Detect which cell encompasses the target text, then output its [x, y] center coordinate. 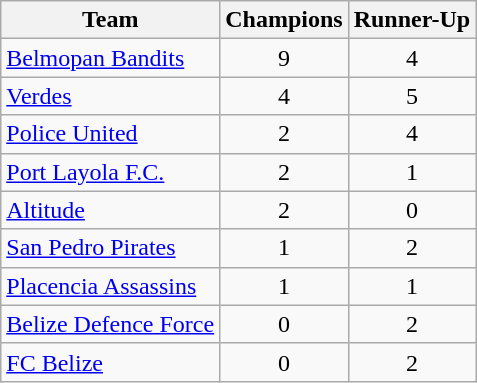
Port Layola F.C. [110, 172]
San Pedro Pirates [110, 248]
Altitude [110, 210]
Belmopan Bandits [110, 58]
9 [284, 58]
FC Belize [110, 362]
Belize Defence Force [110, 324]
Team [110, 20]
Verdes [110, 96]
Champions [284, 20]
Placencia Assassins [110, 286]
Runner-Up [412, 20]
5 [412, 96]
Police United [110, 134]
